Capture the cell that displays the provided text and extract its [X, Y] central coordinate. 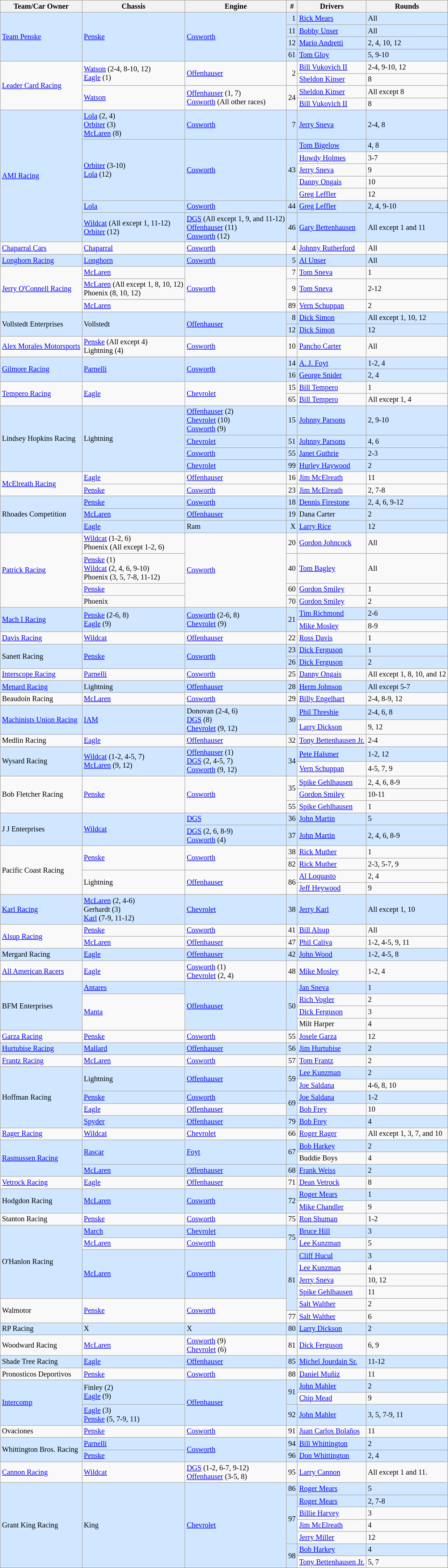
Vollstedt Enterprises [41, 324]
Foyt [236, 1152]
2-4, 8-9, 12 [407, 699]
2-12 [407, 289]
Penske (2-6, 8)Eagle (9) [134, 620]
Lola [134, 206]
Mario Andretti [332, 43]
Roger Rager [332, 1134]
Lindsey Hopkins Racing [41, 439]
J J Enterprises [41, 829]
99 [292, 465]
Manta [134, 1012]
Whittington Bros. Racing [41, 1449]
19 [292, 514]
Grant King Racing [41, 1525]
Bob Fletcher Racing [41, 794]
14 [292, 363]
March [134, 1231]
2, 4, 10, 12 [407, 43]
Gordon Johncock [332, 543]
Hodgdon Racing [41, 1200]
Offenhauser (1, 7)Cosworth (All other races) [236, 98]
Longhorn [134, 260]
AMI Racing [41, 176]
1-2, 4-5, 9, 11 [407, 942]
37 [292, 835]
All except 1 and 11 [407, 227]
Beaudoin Racing [41, 699]
Intercomp [41, 1402]
Michel Jourdain Sr. [332, 1362]
61 [292, 55]
4, 8 [407, 146]
Al Unser [332, 260]
Janet Guthrie [332, 454]
RP Racing [41, 1329]
2, 9-10 [407, 420]
Hurley Haywood [332, 465]
Chassis [134, 6]
Tempero Racing [41, 393]
5, 7 [407, 1562]
Offenhauser (2)Chevrolet (10)Cosworth (9) [236, 420]
# [292, 6]
Frank Weiss [332, 1170]
40 [292, 568]
O'Hanlon Racing [41, 1261]
Team Penske [41, 37]
Dennis Firestone [332, 502]
3, 5, 7-9, 11 [407, 1415]
Johnny Rutherford [332, 248]
Chaparral Cars [41, 248]
Ram [236, 527]
Team/Car Owner [41, 6]
Ovaciones [41, 1431]
4-5, 7, 9 [407, 769]
Penske (1)Wildcat (2, 4, 6, 9-10)Phoenix (3, 5, 7-8, 11-12) [134, 568]
2-6 [407, 614]
King [134, 1525]
Mike Chandler [332, 1207]
9, 12 [407, 727]
Bill Alsup [332, 930]
Lola (2, 4)Orbiter (3)McLaren (8) [134, 125]
All except 1, 10, 12 [407, 318]
Don Whittington [332, 1456]
1-2, 4-5, 8 [407, 954]
Gilmore Racing [41, 369]
85 [292, 1362]
Billie Harvey [332, 1513]
Ross Davis [332, 638]
Pacific Coast Racing [41, 870]
Gary Bettenhausen [332, 227]
65 [292, 400]
2-4, 6, 8 [407, 712]
Karl Racing [41, 909]
69 [292, 1103]
Shade Tree Racing [41, 1362]
Watson [134, 98]
All except 1, 10 [407, 909]
Sanett Racing [41, 656]
DGS (2, 6, 8-9)Cosworth (4) [236, 835]
Larry Rice [332, 527]
Cosworth (9)Chevrolet (6) [236, 1345]
92 [292, 1415]
Stanton Racing [41, 1219]
3-7 [407, 158]
Tim Richmond [332, 614]
Machinists Union Racing [41, 720]
Walmotor [41, 1310]
Phil Caliva [332, 942]
97 [292, 1519]
Pancho Carter [332, 346]
McLaren (All except 1, 8, 10, 12)Phoenix (8, 10, 12) [134, 289]
Bruce Hill [332, 1231]
47 [292, 942]
67 [292, 1152]
Cosworth (2-6, 8)Chevrolet (9) [236, 620]
Mergard Racing [41, 954]
Rhoades Competition [41, 514]
John Wood [332, 954]
Wildcat (1-2, 4-5, 7)McLaren (9, 12) [134, 761]
51 [292, 441]
DGS (1-2, 6-7, 9-12)Offenhauser (3-5, 8) [236, 1472]
Bobby Unser [332, 31]
Herm Johnson [332, 687]
4, 6 [407, 441]
43 [292, 170]
Tom Bigelow [332, 146]
4-6, 8, 10 [407, 1085]
18 [292, 502]
Davis Racing [41, 638]
All except 1 and 11. [407, 1472]
29 [292, 699]
Frantz Racing [41, 1061]
Dean Vetrock [332, 1183]
Medlin Racing [41, 741]
95 [292, 1472]
2-4, 8 [407, 125]
Rascar [134, 1152]
Tom Bagley [332, 568]
66 [292, 1134]
Vollstedt [134, 324]
Josele Garza [332, 1036]
6, 9 [407, 1345]
Jerry Miller [332, 1538]
2-3 [407, 454]
Watson (2-4, 8-10, 12)Eagle (1) [134, 73]
56 [292, 1049]
30 [292, 720]
All except 5-7 [407, 687]
McLaren (2, 4-6)Gerhardt (3)Karl (7-9, 11-12) [134, 909]
26 [292, 662]
59 [292, 1079]
70 [292, 601]
Mach I Racing [41, 620]
11-12 [407, 1362]
Cannon Racing [41, 1472]
Chaparral [134, 248]
20 [292, 543]
6 [407, 1316]
Milt Harper [332, 1024]
Alsup Racing [41, 936]
A. J. Foyt [332, 363]
Patrick Racing [41, 570]
89 [292, 305]
Juan Carlos Bolaños [332, 1431]
98 [292, 1556]
Ron Shuman [332, 1219]
Jerry O'Connell Racing [41, 289]
48 [292, 971]
All American Racers [41, 971]
Garza Racing [41, 1036]
79 [292, 1122]
IAM [134, 720]
Wysard Racing [41, 761]
50 [292, 1006]
Dana Carter [332, 514]
Vetrock Racing [41, 1183]
Interscope Racing [41, 674]
Mallard [134, 1049]
Buddie Boys [332, 1158]
Phil Threshie [332, 712]
96 [292, 1456]
All except 1, 3, 7, and 10 [407, 1134]
McElreath Racing [41, 484]
Chip Mead [332, 1398]
Drivers [332, 6]
Larry Cannon [332, 1472]
21 [292, 620]
1-2, 12 [407, 754]
Rick Mears [332, 18]
Jan Sneva [332, 987]
Pete Halsmer [332, 754]
28 [292, 687]
71 [292, 1183]
Jim Hurtubise [332, 1049]
All except 8 [407, 92]
Cosworth (1)Chevrolet (2, 4) [236, 971]
Orbiter (3-10)Lola (12) [134, 170]
10-11 [407, 794]
77 [292, 1316]
72 [292, 1200]
Cliff Hucul [332, 1256]
Alex Morales Motorsports [41, 346]
Rager Racing [41, 1134]
Phoenix [134, 601]
Longhorn Racing [41, 260]
Billy Engelhart [332, 699]
Woodward Racing [41, 1345]
Jerry Karl [332, 909]
Engine [236, 6]
Wildcat (1-2, 6)Phoenix (All except 1-2, 6) [134, 543]
Rich Vogler [332, 1000]
25 [292, 674]
Wildcat (All except 1, 11-12)Orbiter (12) [134, 227]
88 [292, 1374]
10, 12 [407, 1280]
Donovan (2-4, 6)DGS (8)Chevrolet (9, 12) [236, 720]
Jeff Heywood [332, 888]
Penske (All except 4)Lightning (4) [134, 346]
94 [292, 1443]
Antares [134, 987]
Eagle (3)Penske (5, 7-9, 11) [134, 1415]
8-9 [407, 626]
Hurtubise Racing [41, 1049]
60 [292, 589]
Tom Gloy [332, 55]
Finley (2)Eagle (9) [134, 1392]
44 [292, 206]
36 [292, 819]
Spyder [134, 1122]
Rasmussen Racing [41, 1158]
82 [292, 864]
24 [292, 98]
5, 9-10 [407, 55]
George Snider [332, 375]
Howdy Holmes [332, 158]
DGS (All except 1, 9, and 11-12)Offenhauser (11)Cosworth (12) [236, 227]
Menard Racing [41, 687]
34 [292, 761]
2-4, 9-10, 12 [407, 67]
All except 1, 4 [407, 400]
41 [292, 930]
2-4 [407, 741]
BFM Enterprises [41, 1006]
42 [292, 954]
Offenhauser (1)DGS (2, 4-5, 7)Cosworth (9, 12) [236, 761]
22 [292, 638]
57 [292, 1061]
Leader Card Racing [41, 85]
Al Loquasto [332, 876]
Hoffman Racing [41, 1097]
DGS [236, 819]
Pronosticos Deportivos [41, 1374]
2, 4, 6, 9-12 [407, 502]
32 [292, 741]
Tom Frantz [332, 1061]
All except 1, 8, 10, and 12 [407, 674]
80 [292, 1329]
2-3, 5-7, 9 [407, 864]
35 [292, 788]
Daniel Muñiz [332, 1374]
2, 4, 9-10 [407, 206]
68 [292, 1170]
Rounds [407, 6]
Bill Whittington [332, 1443]
46 [292, 227]
